Find where the given text appears and provide that cell's center as (X, Y) coordinate. 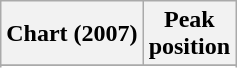
Chart (2007) (72, 34)
Peakposition (189, 34)
